For the text-containing cell, return its midpoint in [X, Y] coordinate format. 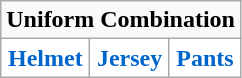
Uniform Combination [121, 20]
Helmet [46, 58]
Jersey [130, 58]
Pants [204, 58]
